Provide the (X, Y) coordinate of the cell's center where the given text is located.  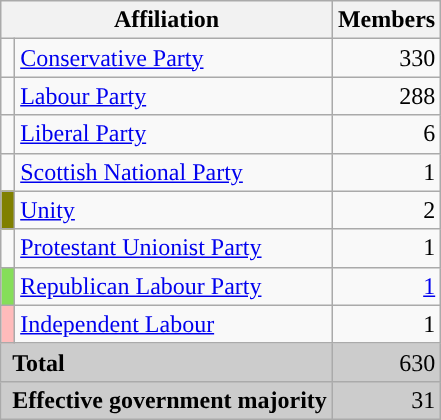
Protestant Unionist Party (174, 248)
Independent Labour (174, 324)
Unity (174, 210)
Conservative Party (174, 58)
Members (386, 20)
Republican Labour Party (174, 286)
Affiliation (167, 20)
288 (386, 96)
Effective government majority (167, 400)
6 (386, 134)
Liberal Party (174, 134)
Scottish National Party (174, 172)
630 (386, 362)
Labour Party (174, 96)
2 (386, 210)
Total (167, 362)
330 (386, 58)
31 (386, 400)
